Locate the cell with the specified text and output its (X, Y) center coordinate. 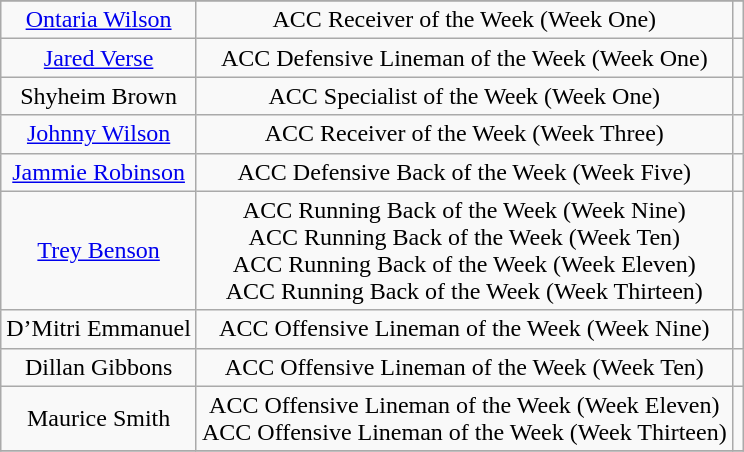
ACC Receiver of the Week (Week One) (464, 20)
Shyheim Brown (99, 96)
ACC Offensive Lineman of the Week (Week Ten) (464, 367)
Maurice Smith (99, 418)
ACC Defensive Back of the Week (Week Five) (464, 172)
Trey Benson (99, 250)
Ontaria Wilson (99, 20)
ACC Receiver of the Week (Week Three) (464, 134)
Jammie Robinson (99, 172)
ACC Offensive Lineman of the Week (Week Eleven)ACC Offensive Lineman of the Week (Week Thirteen) (464, 418)
ACC Specialist of the Week (Week One) (464, 96)
Dillan Gibbons (99, 367)
ACC Defensive Lineman of the Week (Week One) (464, 58)
Johnny Wilson (99, 134)
ACC Offensive Lineman of the Week (Week Nine) (464, 329)
D’Mitri Emmanuel (99, 329)
Jared Verse (99, 58)
